Pinpoint the cell where the given text exists, returning its [X, Y] midpoint coordinate. 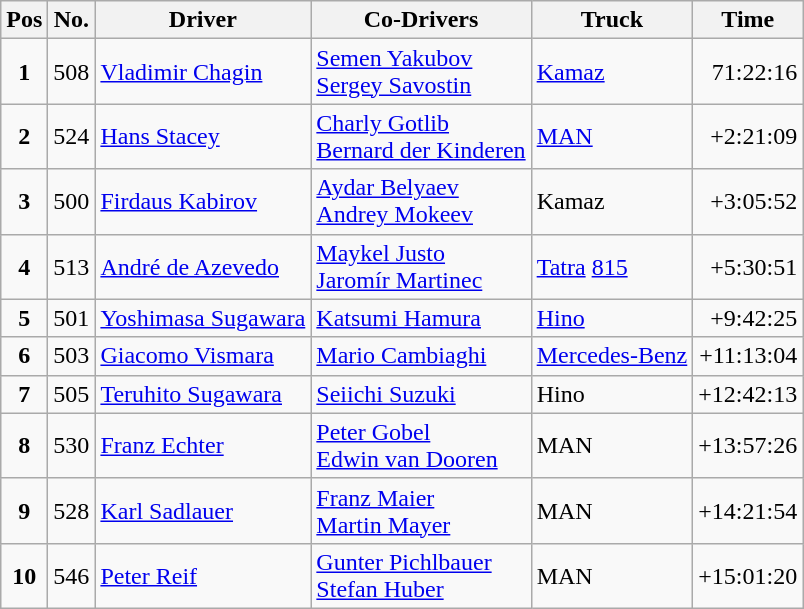
8 [24, 446]
Mercedes-Benz [612, 356]
503 [72, 356]
Peter Gobel Edwin van Dooren [421, 446]
5 [24, 318]
Hans Stacey [203, 136]
508 [72, 72]
+2:21:09 [748, 136]
501 [72, 318]
Katsumi Hamura [421, 318]
524 [72, 136]
+5:30:51 [748, 266]
528 [72, 510]
+12:42:13 [748, 394]
500 [72, 202]
Karl Sadlauer [203, 510]
2 [24, 136]
Charly Gotlib Bernard der Kinderen [421, 136]
Driver [203, 20]
Yoshimasa Sugawara [203, 318]
+14:21:54 [748, 510]
+13:57:26 [748, 446]
Gunter Pichlbauer Stefan Huber [421, 576]
10 [24, 576]
Teruhito Sugawara [203, 394]
6 [24, 356]
Maykel Justo Jaromír Martinec [421, 266]
Seiichi Suzuki [421, 394]
Truck [612, 20]
Aydar Belyaev Andrey Mokeev [421, 202]
Time [748, 20]
530 [72, 446]
+9:42:25 [748, 318]
546 [72, 576]
+15:01:20 [748, 576]
Peter Reif [203, 576]
3 [24, 202]
505 [72, 394]
Semen Yakubov Sergey Savostin [421, 72]
Mario Cambiaghi [421, 356]
Giacomo Vismara [203, 356]
+3:05:52 [748, 202]
7 [24, 394]
Franz Echter [203, 446]
Tatra 815 [612, 266]
Pos [24, 20]
Franz Maier Martin Mayer [421, 510]
Firdaus Kabirov [203, 202]
4 [24, 266]
1 [24, 72]
9 [24, 510]
No. [72, 20]
André de Azevedo [203, 266]
71:22:16 [748, 72]
Co-Drivers [421, 20]
Vladimir Chagin [203, 72]
513 [72, 266]
+11:13:04 [748, 356]
